Search for the cell housing the specified text and yield its [x, y] center coordinate. 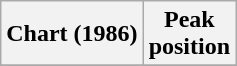
Chart (1986) [72, 34]
Peakposition [189, 34]
